For the text-containing cell, return its midpoint in [x, y] coordinate format. 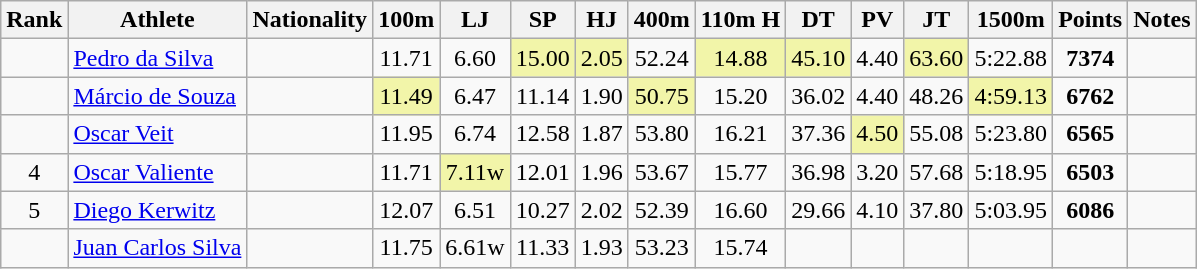
7.11w [475, 172]
53.67 [662, 172]
Athlete [158, 20]
50.75 [662, 96]
2.02 [602, 210]
12.01 [542, 172]
53.80 [662, 134]
12.58 [542, 134]
5:23.80 [1011, 134]
36.98 [818, 172]
6.51 [475, 210]
11.33 [542, 248]
400m [662, 20]
15.00 [542, 58]
57.68 [936, 172]
11.95 [406, 134]
110m H [740, 20]
1.96 [602, 172]
15.77 [740, 172]
1.90 [602, 96]
Márcio de Souza [158, 96]
JT [936, 20]
11.49 [406, 96]
4:59.13 [1011, 96]
37.36 [818, 134]
DT [818, 20]
2.05 [602, 58]
Notes [1162, 20]
16.60 [740, 210]
16.21 [740, 134]
37.80 [936, 210]
1.87 [602, 134]
4.10 [878, 210]
4 [34, 172]
14.88 [740, 58]
Diego Kerwitz [158, 210]
PV [878, 20]
Juan Carlos Silva [158, 248]
12.07 [406, 210]
HJ [602, 20]
1500m [1011, 20]
3.20 [878, 172]
7374 [1090, 58]
15.74 [740, 248]
63.60 [936, 58]
6762 [1090, 96]
52.39 [662, 210]
6086 [1090, 210]
48.26 [936, 96]
LJ [475, 20]
6.47 [475, 96]
6.74 [475, 134]
5:18.95 [1011, 172]
Oscar Valiente [158, 172]
Points [1090, 20]
1.93 [602, 248]
Oscar Veit [158, 134]
53.23 [662, 248]
11.75 [406, 248]
Nationality [310, 20]
15.20 [740, 96]
100m [406, 20]
5 [34, 210]
36.02 [818, 96]
4.50 [878, 134]
SP [542, 20]
6503 [1090, 172]
5:03.95 [1011, 210]
6.61w [475, 248]
5:22.88 [1011, 58]
45.10 [818, 58]
Rank [34, 20]
55.08 [936, 134]
29.66 [818, 210]
Pedro da Silva [158, 58]
6.60 [475, 58]
10.27 [542, 210]
52.24 [662, 58]
11.14 [542, 96]
6565 [1090, 134]
